For the text-containing cell, return its midpoint in [X, Y] coordinate format. 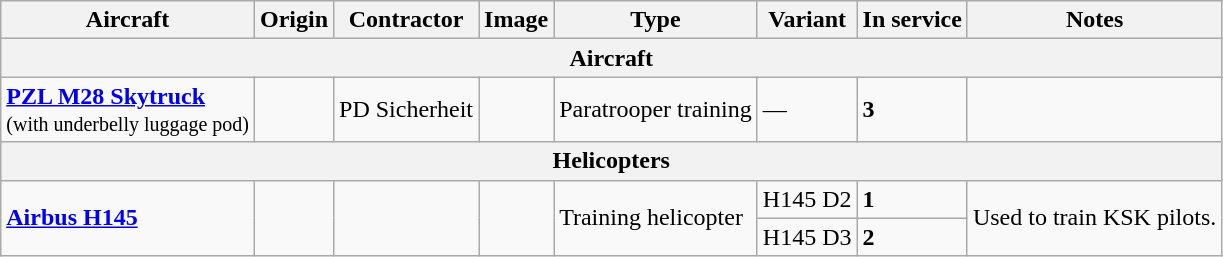
— [807, 110]
Airbus H145 [128, 218]
Type [656, 20]
H145 D2 [807, 199]
PZL M28 Skytruck(with underbelly luggage pod) [128, 110]
1 [912, 199]
Variant [807, 20]
3 [912, 110]
Used to train KSK pilots. [1094, 218]
H145 D3 [807, 237]
2 [912, 237]
Image [516, 20]
Helicopters [612, 161]
Contractor [406, 20]
Paratrooper training [656, 110]
Origin [294, 20]
Notes [1094, 20]
Training helicopter [656, 218]
PD Sicherheit [406, 110]
In service [912, 20]
